From the cell containing the given text, extract its center point as (X, Y) coordinate. 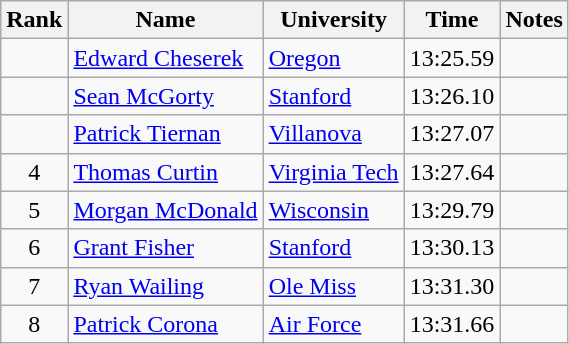
Patrick Tiernan (166, 134)
Name (166, 20)
13:26.10 (452, 96)
Rank (34, 20)
8 (34, 324)
Air Force (334, 324)
Oregon (334, 58)
University (334, 20)
Villanova (334, 134)
Wisconsin (334, 210)
13:31.30 (452, 286)
7 (34, 286)
Grant Fisher (166, 248)
Thomas Curtin (166, 172)
4 (34, 172)
Virginia Tech (334, 172)
13:29.79 (452, 210)
Ole Miss (334, 286)
13:30.13 (452, 248)
5 (34, 210)
13:27.07 (452, 134)
13:27.64 (452, 172)
Morgan McDonald (166, 210)
13:25.59 (452, 58)
13:31.66 (452, 324)
Ryan Wailing (166, 286)
Sean McGorty (166, 96)
Patrick Corona (166, 324)
6 (34, 248)
Notes (534, 20)
Time (452, 20)
Edward Cheserek (166, 58)
